Detect which cell encompasses the target text, then output its [x, y] center coordinate. 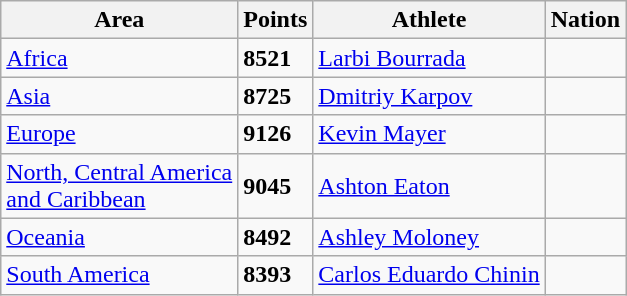
Athlete [429, 20]
Carlos Eduardo Chinin [429, 275]
South America [120, 275]
North, Central America and Caribbean [120, 186]
Nation [585, 20]
9045 [276, 186]
8725 [276, 96]
Points [276, 20]
Area [120, 20]
8521 [276, 58]
Ashton Eaton [429, 186]
Larbi Bourrada [429, 58]
Europe [120, 134]
Ashley Moloney [429, 237]
Kevin Mayer [429, 134]
Oceania [120, 237]
8393 [276, 275]
8492 [276, 237]
Africa [120, 58]
9126 [276, 134]
Dmitriy Karpov [429, 96]
Asia [120, 96]
